Scan for the cell matching the given text and deliver its (X, Y) coordinate at center. 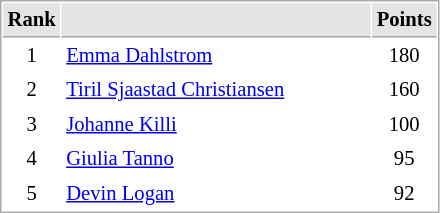
Points (404, 20)
3 (32, 124)
160 (404, 90)
Johanne Killi (216, 124)
5 (32, 194)
Tiril Sjaastad Christiansen (216, 90)
100 (404, 124)
Rank (32, 20)
4 (32, 158)
92 (404, 194)
Emma Dahlstrom (216, 56)
2 (32, 90)
Devin Logan (216, 194)
Giulia Tanno (216, 158)
95 (404, 158)
180 (404, 56)
1 (32, 56)
